Identify which cell holds the provided text, then report its (x, y) central coordinate. 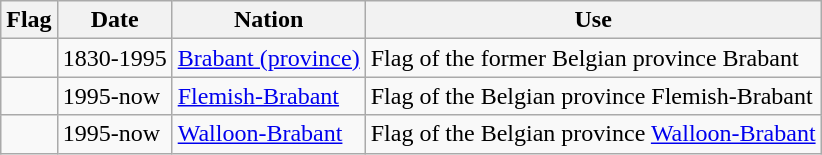
Flemish-Brabant (268, 96)
Flag (29, 20)
1830-1995 (114, 58)
Walloon-Brabant (268, 134)
Date (114, 20)
Flag of the former Belgian province Brabant (593, 58)
Flag of the Belgian province Flemish-Brabant (593, 96)
Use (593, 20)
Brabant (province) (268, 58)
Nation (268, 20)
Flag of the Belgian province Walloon-Brabant (593, 134)
